Return [x, y] of the center of cell containing provided text 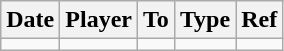
To [156, 20]
Player [99, 20]
Date [30, 20]
Type [204, 20]
Ref [260, 20]
